Find where the given text appears and provide that cell's center as [x, y] coordinate. 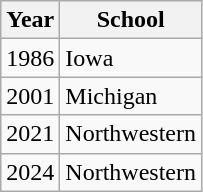
Year [30, 20]
Michigan [131, 96]
2024 [30, 172]
Iowa [131, 58]
1986 [30, 58]
School [131, 20]
2001 [30, 96]
2021 [30, 134]
